Determine the [X, Y] coordinate at the center of the cell enclosing the given text.  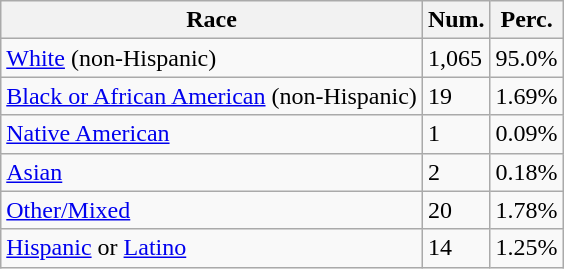
2 [456, 172]
Asian [212, 172]
14 [456, 248]
1 [456, 134]
19 [456, 96]
Native American [212, 134]
95.0% [526, 58]
1,065 [456, 58]
0.09% [526, 134]
Num. [456, 20]
Black or African American (non-Hispanic) [212, 96]
Race [212, 20]
Perc. [526, 20]
1.25% [526, 248]
0.18% [526, 172]
Other/Mixed [212, 210]
White (non-Hispanic) [212, 58]
1.69% [526, 96]
20 [456, 210]
Hispanic or Latino [212, 248]
1.78% [526, 210]
